Search for the cell housing the specified text and yield its [X, Y] center coordinate. 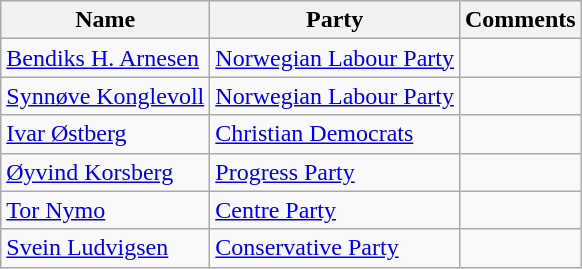
Ivar Østberg [106, 134]
Christian Democrats [335, 134]
Party [335, 20]
Øyvind Korsberg [106, 172]
Comments [520, 20]
Centre Party [335, 210]
Tor Nymo [106, 210]
Conservative Party [335, 248]
Bendiks H. Arnesen [106, 58]
Progress Party [335, 172]
Synnøve Konglevoll [106, 96]
Name [106, 20]
Svein Ludvigsen [106, 248]
